Return [X, Y] of the center of cell containing provided text 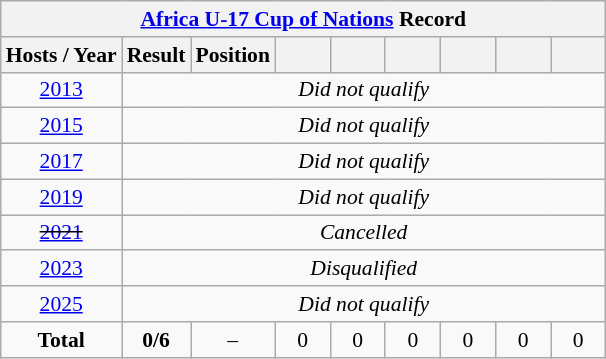
2021 [62, 233]
Result [156, 55]
Africa U-17 Cup of Nations Record [304, 19]
Hosts / Year [62, 55]
2015 [62, 126]
Position [232, 55]
2025 [62, 304]
2017 [62, 162]
2023 [62, 269]
Cancelled [364, 233]
2019 [62, 197]
2013 [62, 90]
Disqualified [364, 269]
– [232, 340]
0/6 [156, 340]
Total [62, 340]
